Identify which cell holds the provided text, then report its (X, Y) central coordinate. 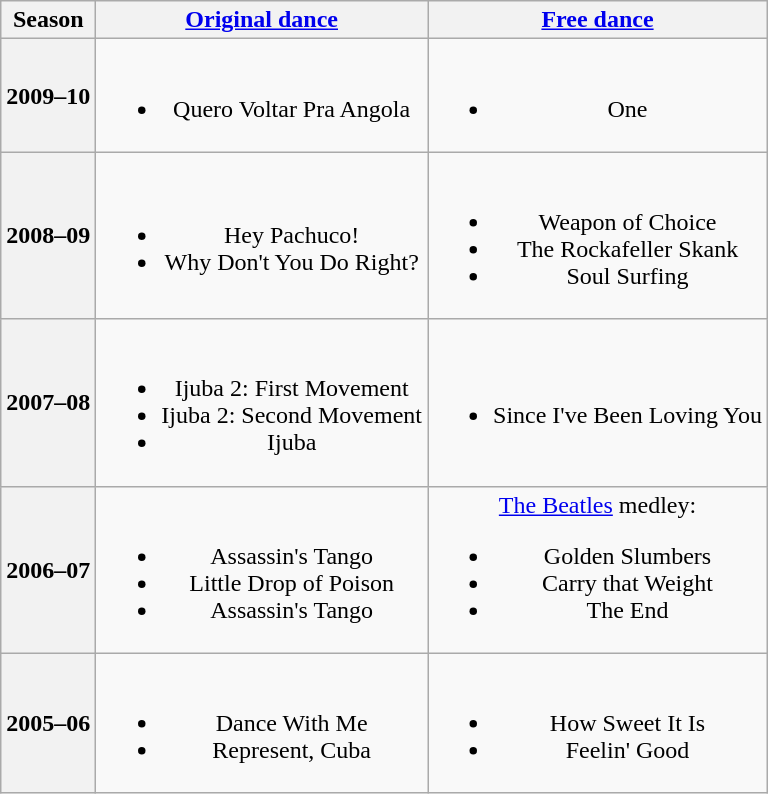
Original dance (262, 20)
Assassin's Tango Little Drop of Poison Assassin's Tango (262, 570)
Hey Pachuco! Why Don't You Do Right? (262, 236)
Since I've Been Loving You (598, 402)
How Sweet It IsFeelin' Good (598, 723)
One (598, 96)
Weapon of ChoiceThe Rockafeller SkankSoul Surfing (598, 236)
2006–07 (48, 570)
2007–08 (48, 402)
The Beatles medley:Golden SlumbersCarry that WeightThe End (598, 570)
Season (48, 20)
2009–10 (48, 96)
2005–06 (48, 723)
Dance With Me Represent, Cuba (262, 723)
Quero Voltar Pra Angola (262, 96)
Free dance (598, 20)
Ijuba 2: First MovementIjuba 2: Second MovementIjuba (262, 402)
2008–09 (48, 236)
